Identify which cell holds the provided text, then report its [x, y] central coordinate. 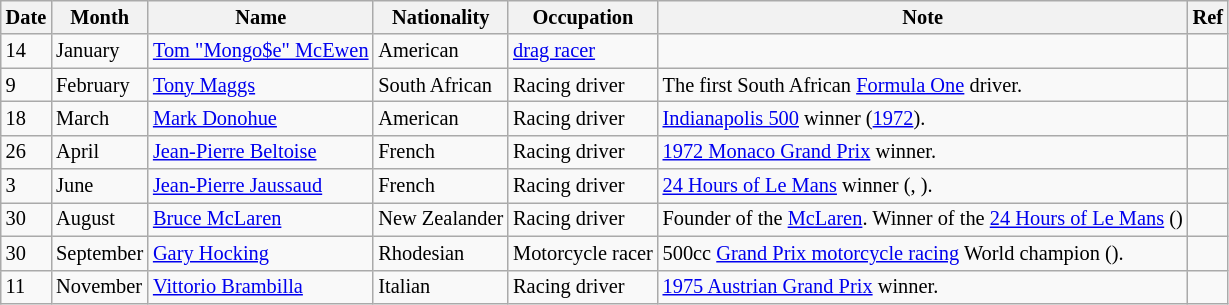
South African [440, 85]
New Zealander [440, 219]
November [100, 287]
Motorcycle racer [582, 253]
drag racer [582, 51]
11 [26, 287]
Jean-Pierre Jaussaud [260, 186]
Note [923, 17]
September [100, 253]
April [100, 152]
Date [26, 17]
1975 Austrian Grand Prix winner. [923, 287]
The first South African Formula One driver. [923, 85]
Founder of the McLaren. Winner of the 24 Hours of Le Mans () [923, 219]
Tony Maggs [260, 85]
Indianapolis 500 winner (1972). [923, 118]
Tom "Mongo$e" McEwen [260, 51]
Vittorio Brambilla [260, 287]
9 [26, 85]
January [100, 51]
Month [100, 17]
August [100, 219]
Rhodesian [440, 253]
Jean-Pierre Beltoise [260, 152]
March [100, 118]
Bruce McLaren [260, 219]
Italian [440, 287]
18 [26, 118]
Occupation [582, 17]
3 [26, 186]
14 [26, 51]
Gary Hocking [260, 253]
Name [260, 17]
Nationality [440, 17]
Ref [1208, 17]
26 [26, 152]
1972 Monaco Grand Prix winner. [923, 152]
Mark Donohue [260, 118]
500cc Grand Prix motorcycle racing World champion (). [923, 253]
24 Hours of Le Mans winner (, ). [923, 186]
June [100, 186]
February [100, 85]
